For the text-containing cell, return its midpoint in [X, Y] coordinate format. 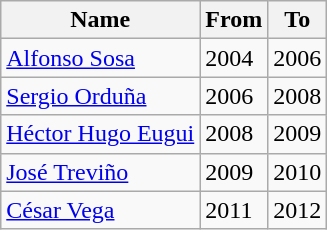
2004 [234, 58]
To [298, 20]
2010 [298, 172]
Héctor Hugo Eugui [100, 134]
2011 [234, 210]
Sergio Orduña [100, 96]
From [234, 20]
Alfonso Sosa [100, 58]
Name [100, 20]
José Treviño [100, 172]
2012 [298, 210]
César Vega [100, 210]
